Extract the [x, y] coordinate from the center of the cell holding the provided text.  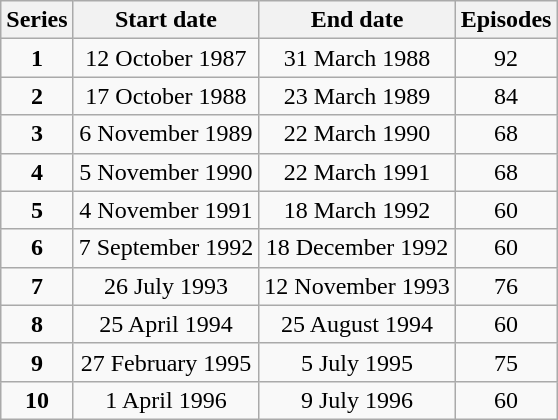
9 [37, 362]
6 November 1989 [166, 134]
31 March 1988 [357, 58]
12 October 1987 [166, 58]
6 [37, 248]
1 April 1996 [166, 400]
7 [37, 286]
17 October 1988 [166, 96]
8 [37, 324]
76 [506, 286]
Series [37, 20]
2 [37, 96]
Episodes [506, 20]
Start date [166, 20]
9 July 1996 [357, 400]
4 November 1991 [166, 210]
25 April 1994 [166, 324]
23 March 1989 [357, 96]
5 July 1995 [357, 362]
7 September 1992 [166, 248]
22 March 1991 [357, 172]
5 [37, 210]
22 March 1990 [357, 134]
84 [506, 96]
25 August 1994 [357, 324]
27 February 1995 [166, 362]
26 July 1993 [166, 286]
3 [37, 134]
End date [357, 20]
5 November 1990 [166, 172]
1 [37, 58]
18 December 1992 [357, 248]
18 March 1992 [357, 210]
4 [37, 172]
12 November 1993 [357, 286]
75 [506, 362]
92 [506, 58]
10 [37, 400]
